Extract the [X, Y] coordinate from the center of the cell holding the provided text.  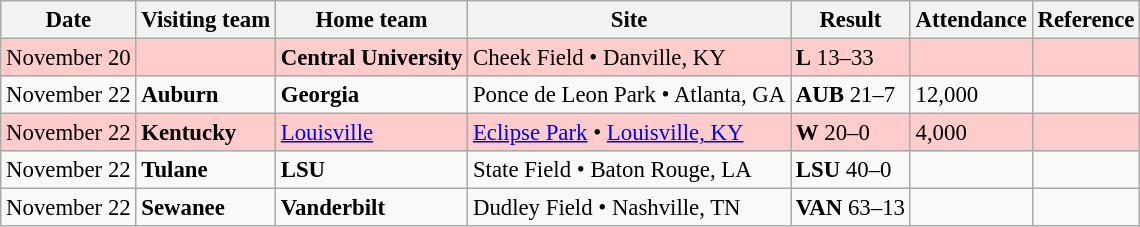
Reference [1086, 20]
AUB 21–7 [851, 95]
Cheek Field • Danville, KY [630, 58]
Kentucky [206, 133]
November 20 [68, 58]
Home team [371, 20]
Attendance [971, 20]
Date [68, 20]
4,000 [971, 133]
Dudley Field • Nashville, TN [630, 208]
State Field • Baton Rouge, LA [630, 170]
LSU [371, 170]
Auburn [206, 95]
L 13–33 [851, 58]
VAN 63–13 [851, 208]
Result [851, 20]
Louisville [371, 133]
Central University [371, 58]
12,000 [971, 95]
LSU 40–0 [851, 170]
Ponce de Leon Park • Atlanta, GA [630, 95]
Vanderbilt [371, 208]
Visiting team [206, 20]
Tulane [206, 170]
W 20–0 [851, 133]
Georgia [371, 95]
Sewanee [206, 208]
Eclipse Park • Louisville, KY [630, 133]
Site [630, 20]
